Find where the given text appears and provide that cell's center as [x, y] coordinate. 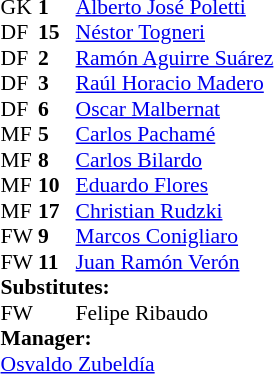
Eduardo Flores [175, 185]
11 [57, 262]
Felipe Ribaudo [175, 313]
Carlos Bilardo [175, 160]
Manager: [138, 339]
Carlos Pachamé [175, 135]
Substitutes: [138, 287]
Christian Rudzki [175, 211]
3 [57, 83]
9 [57, 237]
Néstor Togneri [175, 33]
6 [57, 109]
8 [57, 160]
5 [57, 135]
Juan Ramón Verón [175, 262]
Ramón Aguirre Suárez [175, 58]
Raúl Horacio Madero [175, 83]
10 [57, 185]
2 [57, 58]
Oscar Malbernat [175, 109]
Marcos Conigliaro [175, 237]
15 [57, 33]
17 [57, 211]
